Return [X, Y] of the center of cell containing provided text 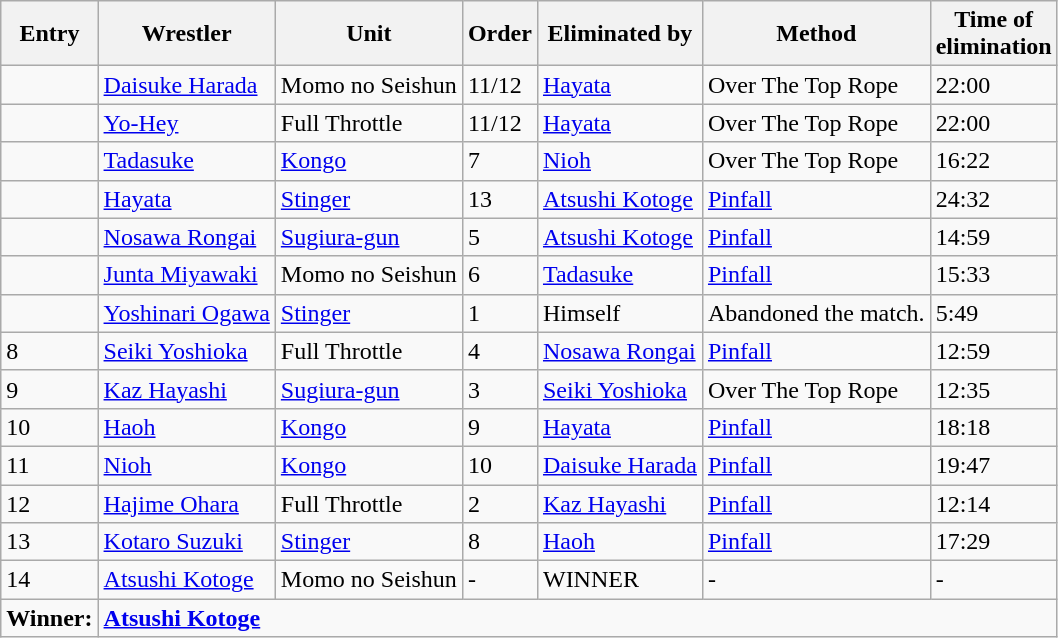
15:33 [994, 275]
2 [500, 503]
Entry [50, 34]
18:18 [994, 427]
5 [500, 237]
14:59 [994, 237]
Yoshinari Ogawa [186, 313]
12:14 [994, 503]
19:47 [994, 465]
11 [50, 465]
7 [500, 161]
Wrestler [186, 34]
12 [50, 503]
12:35 [994, 389]
WINNER [620, 580]
Abandoned the match. [816, 313]
3 [500, 389]
Junta Miyawaki [186, 275]
Kotaro Suzuki [186, 542]
4 [500, 351]
6 [500, 275]
Method [816, 34]
Yo-Hey [186, 123]
5:49 [994, 313]
Unit [368, 34]
14 [50, 580]
1 [500, 313]
Hajime Ohara [186, 503]
24:32 [994, 199]
16:22 [994, 161]
17:29 [994, 542]
12:59 [994, 351]
Winner: [50, 618]
Time ofelimination [994, 34]
Himself [620, 313]
Order [500, 34]
Eliminated by [620, 34]
